Return (x, y) of the center of cell containing provided text 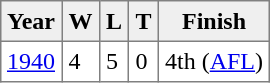
5 (114, 61)
0 (144, 61)
W (81, 21)
4th (AFL) (214, 61)
Finish (214, 21)
Year (31, 21)
L (114, 21)
T (144, 21)
4 (81, 61)
1940 (31, 61)
